Capture the cell that displays the provided text and extract its [X, Y] central coordinate. 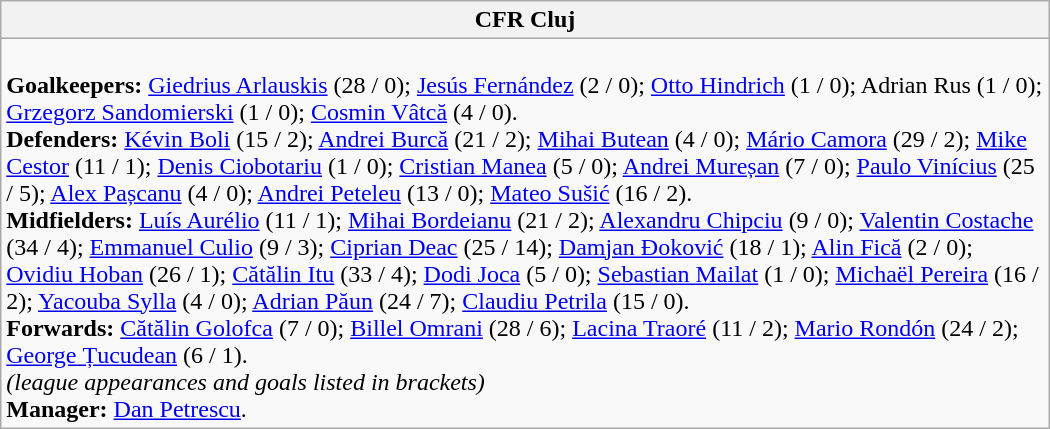
CFR Cluj [525, 20]
